Determine the [x, y] coordinate at the center of the cell enclosing the given text.  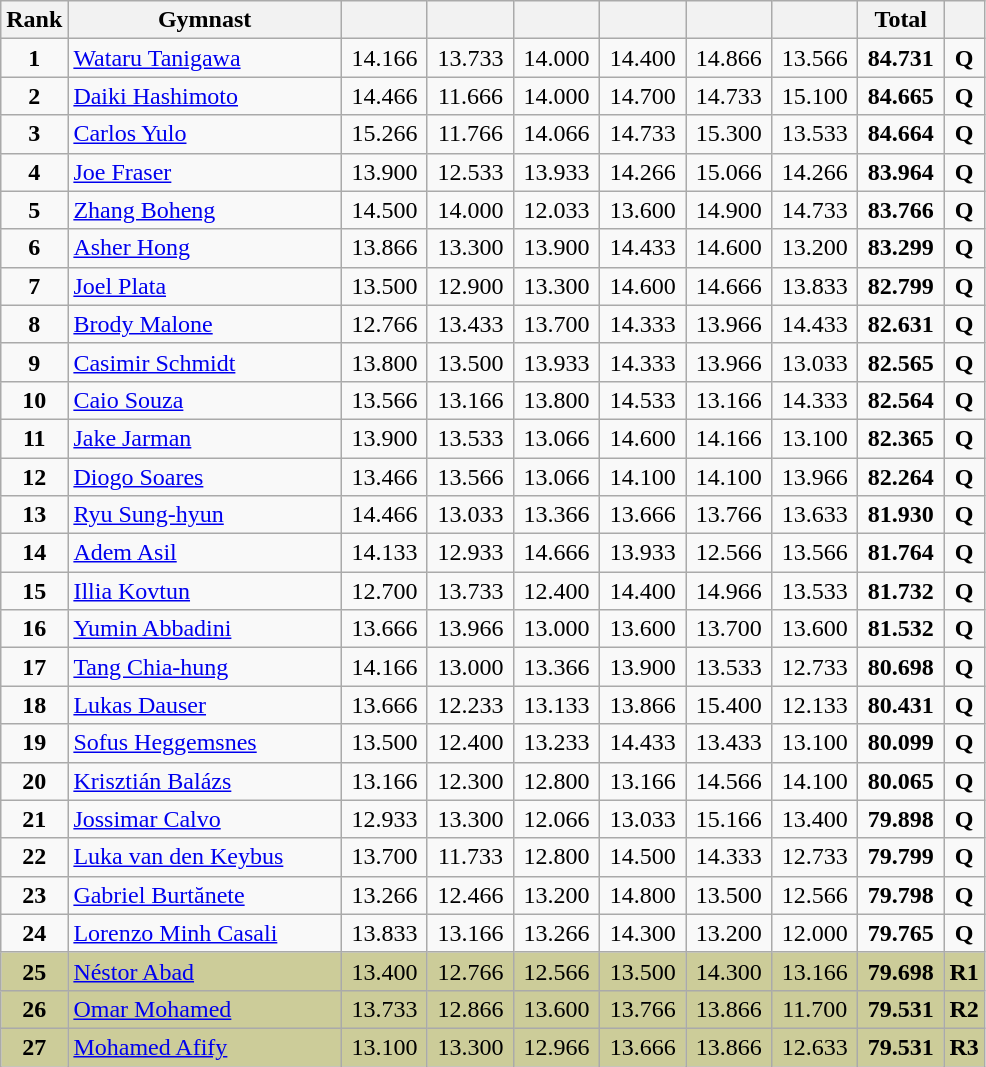
11.700 [815, 1009]
27 [34, 1047]
12.133 [815, 705]
82.564 [901, 400]
20 [34, 781]
Rank [34, 20]
83.299 [901, 248]
7 [34, 286]
Lorenzo Minh Casali [205, 933]
14.800 [643, 895]
Néstor Abad [205, 971]
11 [34, 438]
23 [34, 895]
82.799 [901, 286]
Adem Asil [205, 553]
12.866 [470, 1009]
15.266 [384, 134]
79.898 [901, 819]
12.033 [557, 210]
14.966 [729, 591]
18 [34, 705]
Asher Hong [205, 248]
14 [34, 553]
80.431 [901, 705]
10 [34, 400]
79.798 [901, 895]
Illia Kovtun [205, 591]
13 [34, 515]
79.799 [901, 857]
Mohamed Afify [205, 1047]
14.066 [557, 134]
26 [34, 1009]
79.765 [901, 933]
17 [34, 667]
Wataru Tanigawa [205, 58]
12.700 [384, 591]
82.565 [901, 362]
80.065 [901, 781]
84.731 [901, 58]
15.166 [729, 819]
13.133 [557, 705]
Jossimar Calvo [205, 819]
Caio Souza [205, 400]
16 [34, 629]
82.365 [901, 438]
12.000 [815, 933]
Brody Malone [205, 324]
21 [34, 819]
15 [34, 591]
83.766 [901, 210]
Jake Jarman [205, 438]
13.466 [384, 477]
13.233 [557, 743]
Joel Plata [205, 286]
4 [34, 172]
Gabriel Burtănete [205, 895]
14.700 [643, 96]
81.532 [901, 629]
Casimir Schmidt [205, 362]
Total [901, 20]
Lukas Dauser [205, 705]
22 [34, 857]
82.264 [901, 477]
12.233 [470, 705]
25 [34, 971]
11.733 [470, 857]
1 [34, 58]
Krisztián Balázs [205, 781]
14.133 [384, 553]
Tang Chia-hung [205, 667]
13.633 [815, 515]
Gymnast [205, 20]
12.900 [470, 286]
9 [34, 362]
84.664 [901, 134]
19 [34, 743]
Diogo Soares [205, 477]
Zhang Boheng [205, 210]
15.400 [729, 705]
14.566 [729, 781]
Ryu Sung-hyun [205, 515]
6 [34, 248]
11.666 [470, 96]
Joe Fraser [205, 172]
Sofus Heggemsnes [205, 743]
81.764 [901, 553]
Daiki Hashimoto [205, 96]
80.099 [901, 743]
24 [34, 933]
12 [34, 477]
12.300 [470, 781]
R2 [964, 1009]
84.665 [901, 96]
Carlos Yulo [205, 134]
15.100 [815, 96]
14.533 [643, 400]
81.930 [901, 515]
3 [34, 134]
82.631 [901, 324]
12.466 [470, 895]
Omar Mohamed [205, 1009]
15.300 [729, 134]
12.633 [815, 1047]
80.698 [901, 667]
8 [34, 324]
11.766 [470, 134]
Yumin Abbadini [205, 629]
5 [34, 210]
15.066 [729, 172]
2 [34, 96]
14.900 [729, 210]
12.966 [557, 1047]
12.533 [470, 172]
79.698 [901, 971]
R3 [964, 1047]
12.066 [557, 819]
Luka van den Keybus [205, 857]
14.866 [729, 58]
81.732 [901, 591]
83.964 [901, 172]
R1 [964, 971]
